Detect which cell encompasses the target text, then output its [X, Y] center coordinate. 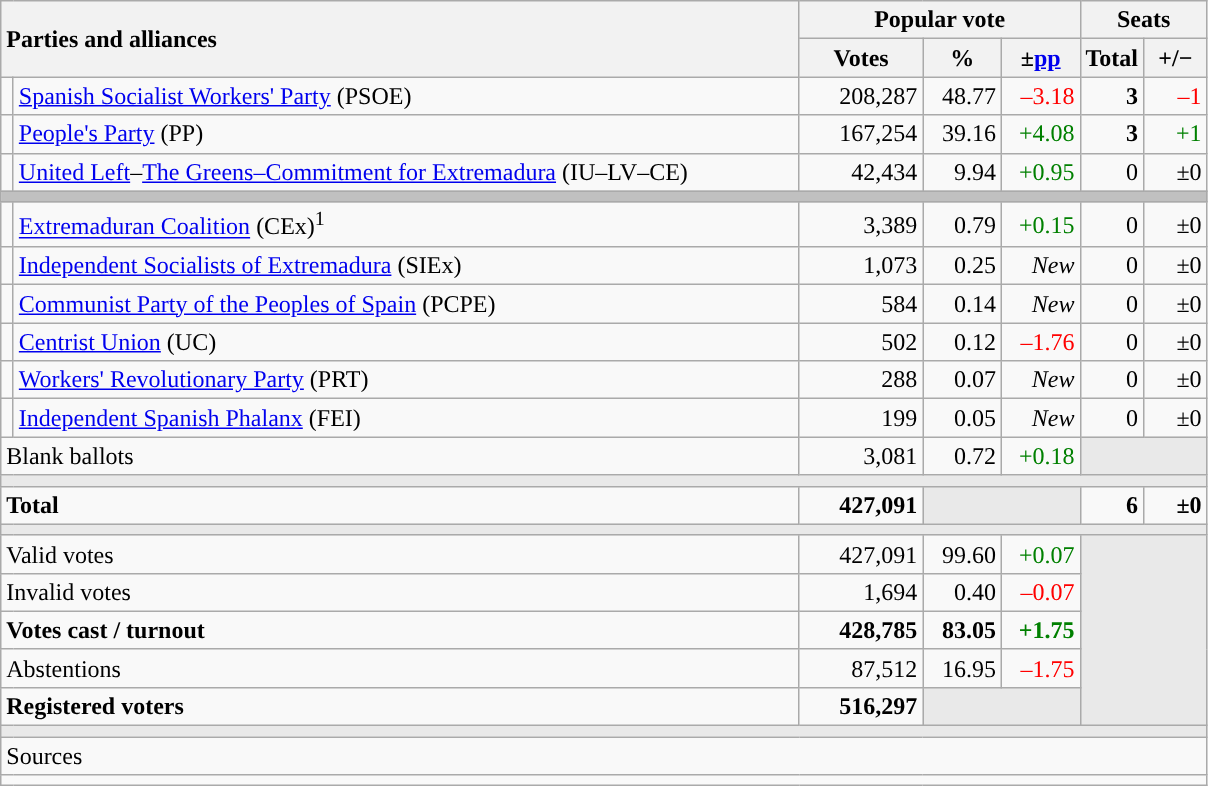
Votes [861, 58]
United Left–The Greens–Commitment for Extremadura (IU–LV–CE) [406, 172]
Blank ballots [400, 456]
0.07 [962, 380]
Workers' Revolutionary Party (PRT) [406, 380]
0.12 [962, 342]
428,785 [861, 630]
+1 [1176, 134]
Invalid votes [400, 592]
42,434 [861, 172]
208,287 [861, 96]
+0.07 [1040, 554]
–1.76 [1040, 342]
Registered voters [400, 706]
+0.95 [1040, 172]
+1.75 [1040, 630]
+0.18 [1040, 456]
Valid votes [400, 554]
–1 [1176, 96]
3,389 [861, 224]
584 [861, 304]
Popular vote [940, 20]
48.77 [962, 96]
16.95 [962, 668]
Votes cast / turnout [400, 630]
87,512 [861, 668]
People's Party (PP) [406, 134]
Independent Spanish Phalanx (FEI) [406, 418]
0.05 [962, 418]
502 [861, 342]
Spanish Socialist Workers' Party (PSOE) [406, 96]
Independent Socialists of Extremadura (SIEx) [406, 266]
Sources [604, 756]
83.05 [962, 630]
Seats [1144, 20]
0.40 [962, 592]
0.79 [962, 224]
±pp [1040, 58]
% [962, 58]
Parties and alliances [400, 39]
0.72 [962, 456]
+4.08 [1040, 134]
Communist Party of the Peoples of Spain (PCPE) [406, 304]
Extremaduran Coalition (CEx)1 [406, 224]
167,254 [861, 134]
Abstentions [400, 668]
0.25 [962, 266]
0.14 [962, 304]
+/− [1176, 58]
99.60 [962, 554]
–0.07 [1040, 592]
288 [861, 380]
1,694 [861, 592]
9.94 [962, 172]
199 [861, 418]
6 [1112, 505]
+0.15 [1040, 224]
39.16 [962, 134]
3,081 [861, 456]
–3.18 [1040, 96]
516,297 [861, 706]
–1.75 [1040, 668]
Centrist Union (UC) [406, 342]
1,073 [861, 266]
